Identify which cell holds the provided text, then report its [x, y] central coordinate. 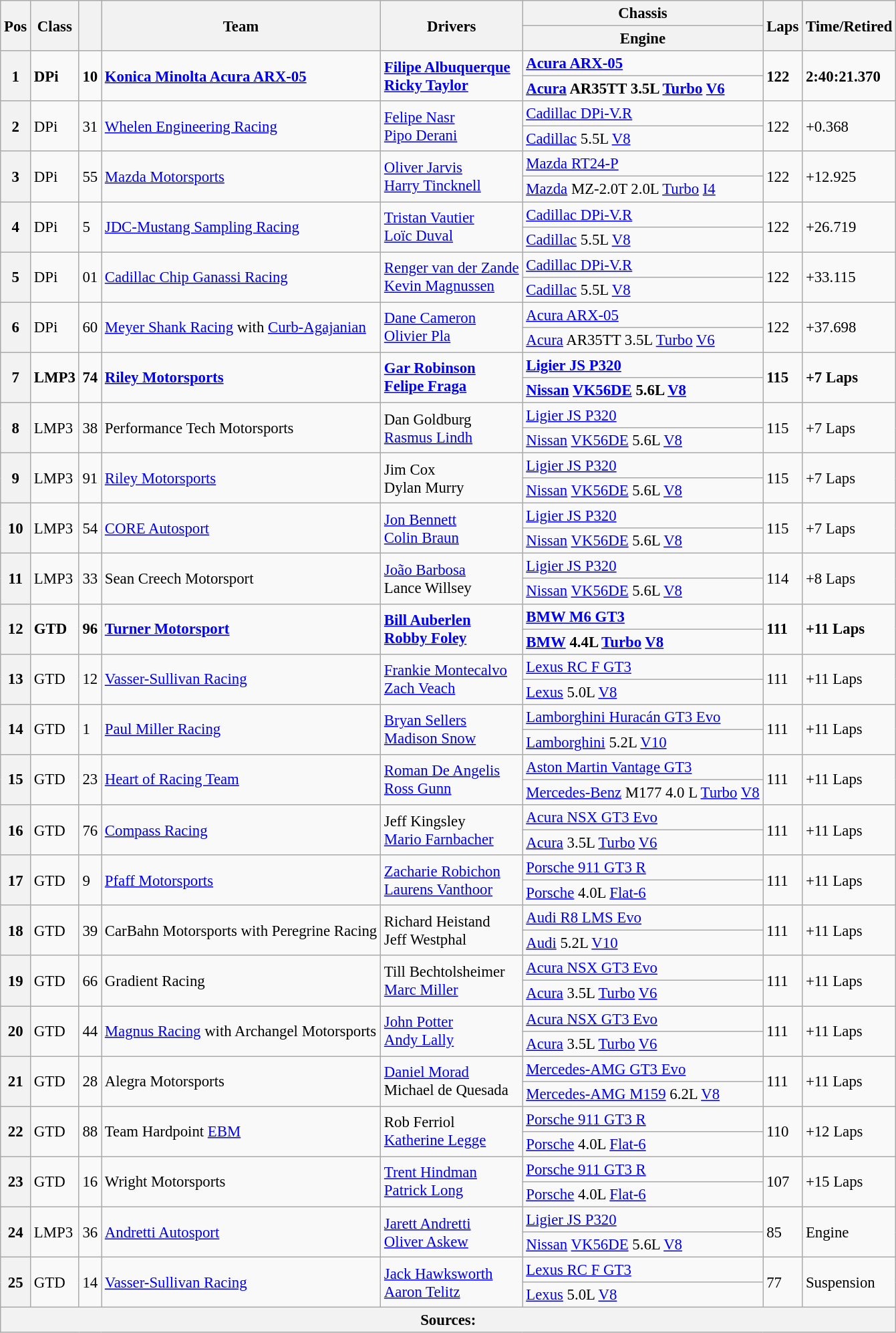
+15 Laps [849, 1182]
25 [16, 1282]
66 [90, 981]
Mazda RT24-P [643, 164]
Chassis [643, 13]
Jim Cox Dylan Murry [452, 479]
85 [783, 1231]
John Potter Andy Lally [452, 1031]
114 [783, 579]
Zacharie Robichon Laurens Vanthoor [452, 880]
BMW M6 GT3 [643, 616]
20 [16, 1031]
Aston Martin Vantage GT3 [643, 767]
Meyer Shank Racing with Curb-Agajanian [241, 328]
Class [55, 25]
CORE Autosport [241, 528]
39 [90, 931]
76 [90, 830]
Oliver Jarvis Harry Tincknell [452, 176]
Bill Auberlen Robby Foley [452, 628]
Sean Creech Motorsport [241, 579]
+0.368 [849, 126]
15 [16, 779]
Frankie Montecalvo Zach Veach [452, 679]
22 [16, 1131]
60 [90, 328]
JDC-Mustang Sampling Racing [241, 227]
91 [90, 479]
Pos [16, 25]
Audi R8 LMS Evo [643, 918]
Lamborghini Huracán GT3 Evo [643, 717]
João Barbosa Lance Willsey [452, 579]
Jon Bennett Colin Braun [452, 528]
54 [90, 528]
Felipe Nasr Pipo Derani [452, 126]
Magnus Racing with Archangel Motorsports [241, 1031]
Konica Minolta Acura ARX-05 [241, 76]
2 [16, 126]
+37.698 [849, 328]
38 [90, 428]
Audi 5.2L V10 [643, 943]
Alegra Motorsports [241, 1082]
Jeff Kingsley Mario Farnbacher [452, 830]
28 [90, 1082]
+26.719 [849, 227]
BMW 4.4L Turbo V8 [643, 642]
Sources: [448, 1320]
Team [241, 25]
Pfaff Motorsports [241, 880]
31 [90, 126]
Mercedes-Benz M177 4.0 L Turbo V8 [643, 792]
Whelen Engineering Racing [241, 126]
36 [90, 1231]
Filipe Albuquerque Ricky Taylor [452, 76]
13 [16, 679]
4 [16, 227]
Renger van der Zande Kevin Magnussen [452, 277]
Rob Ferriol Katherine Legge [452, 1131]
Bryan Sellers Madison Snow [452, 730]
Gradient Racing [241, 981]
33 [90, 579]
21 [16, 1082]
18 [16, 931]
77 [783, 1282]
Till Bechtolsheimer Marc Miller [452, 981]
3 [16, 176]
Jarett Andretti Oliver Askew [452, 1231]
Dan Goldburg Rasmus Lindh [452, 428]
55 [90, 176]
Heart of Racing Team [241, 779]
Compass Racing [241, 830]
Trent Hindman Patrick Long [452, 1182]
Mazda Motorsports [241, 176]
8 [16, 428]
Performance Tech Motorsports [241, 428]
110 [783, 1131]
Tristan Vautier Loïc Duval [452, 227]
Gar Robinson Felipe Fraga [452, 377]
Suspension [849, 1282]
Turner Motorsport [241, 628]
7 [16, 377]
Paul Miller Racing [241, 730]
+12.925 [849, 176]
24 [16, 1231]
17 [16, 880]
Drivers [452, 25]
Mazda MZ-2.0T 2.0L Turbo I4 [643, 189]
44 [90, 1031]
74 [90, 377]
Jack Hawksworth Aaron Telitz [452, 1282]
Team Hardpoint EBM [241, 1131]
Dane Cameron Olivier Pla [452, 328]
Cadillac Chip Ganassi Racing [241, 277]
01 [90, 277]
2:40:21.370 [849, 76]
Mercedes-AMG GT3 Evo [643, 1069]
96 [90, 628]
Mercedes-AMG M159 6.2L V8 [643, 1094]
Daniel Morad Michael de Quesada [452, 1082]
Wright Motorsports [241, 1182]
88 [90, 1131]
Time/Retired [849, 25]
Richard Heistand Jeff Westphal [452, 931]
107 [783, 1182]
Andretti Autosport [241, 1231]
11 [16, 579]
Roman De Angelis Ross Gunn [452, 779]
Lamborghini 5.2L V10 [643, 742]
CarBahn Motorsports with Peregrine Racing [241, 931]
+12 Laps [849, 1131]
+33.115 [849, 277]
6 [16, 328]
19 [16, 981]
Laps [783, 25]
+8 Laps [849, 579]
